Output the [X, Y] coordinate of the center of the cell containing the given text.  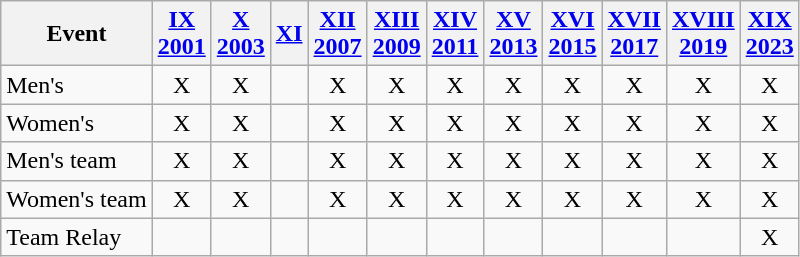
Women's [76, 123]
Event [76, 34]
XV2013 [514, 34]
IX2001 [182, 34]
XI [289, 34]
XII2007 [338, 34]
XVII2017 [634, 34]
XIII2009 [396, 34]
XVI2015 [572, 34]
XVIII2019 [703, 34]
Team Relay [76, 237]
XIX2023 [770, 34]
Women's team [76, 199]
X2003 [240, 34]
Men's [76, 85]
Men's team [76, 161]
XIV2011 [455, 34]
